Extract the (X, Y) coordinate from the center of the cell holding the provided text.  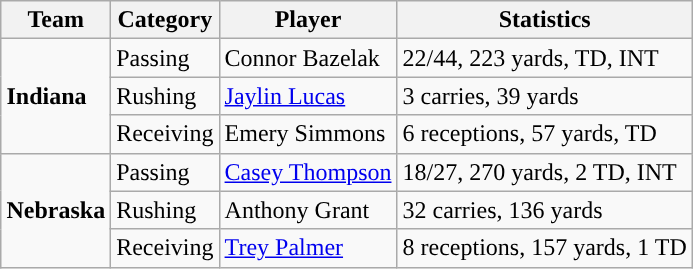
32 carries, 136 yards (544, 210)
6 receptions, 57 yards, TD (544, 134)
Jaylin Lucas (308, 96)
Emery Simmons (308, 134)
Trey Palmer (308, 248)
22/44, 223 yards, TD, INT (544, 58)
Connor Bazelak (308, 58)
Team (56, 20)
18/27, 270 yards, 2 TD, INT (544, 172)
Indiana (56, 96)
3 carries, 39 yards (544, 96)
8 receptions, 157 yards, 1 TD (544, 248)
Player (308, 20)
Statistics (544, 20)
Anthony Grant (308, 210)
Nebraska (56, 210)
Casey Thompson (308, 172)
Category (165, 20)
